Output the (x, y) coordinate of the center of the cell containing the given text.  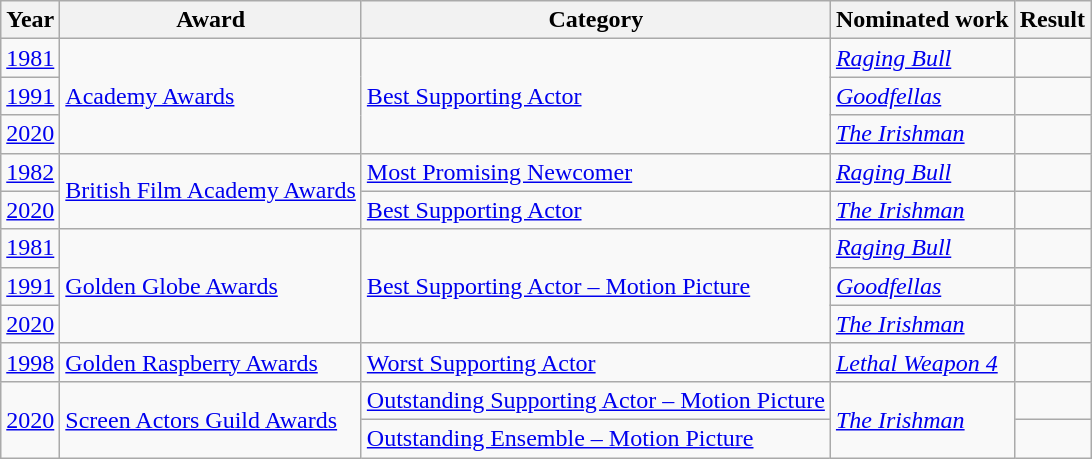
Golden Raspberry Awards (211, 362)
Lethal Weapon 4 (922, 362)
Academy Awards (211, 96)
Category (596, 20)
Outstanding Ensemble – Motion Picture (596, 438)
1998 (30, 362)
Best Supporting Actor – Motion Picture (596, 286)
1982 (30, 172)
Outstanding Supporting Actor – Motion Picture (596, 400)
Nominated work (922, 20)
British Film Academy Awards (211, 191)
Most Promising Newcomer (596, 172)
Award (211, 20)
Screen Actors Guild Awards (211, 419)
Golden Globe Awards (211, 286)
Worst Supporting Actor (596, 362)
Result (1052, 20)
Year (30, 20)
